Locate the cell with the specified text and output its [x, y] center coordinate. 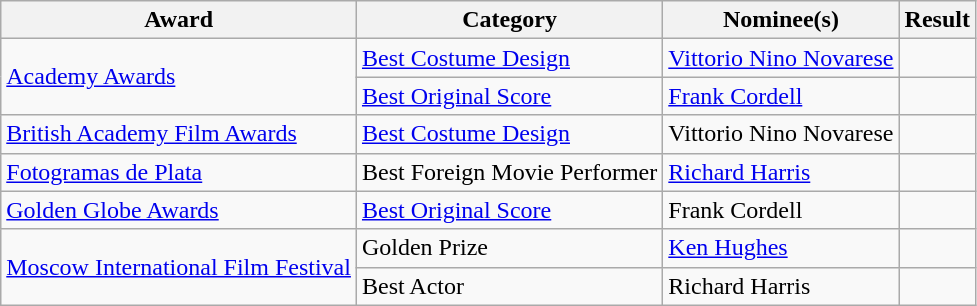
Category [509, 20]
Golden Globe Awards [179, 210]
Moscow International Film Festival [179, 267]
Ken Hughes [781, 248]
Nominee(s) [781, 20]
Result [937, 20]
Golden Prize [509, 248]
Best Actor [509, 286]
Award [179, 20]
British Academy Film Awards [179, 134]
Fotogramas de Plata [179, 172]
Best Foreign Movie Performer [509, 172]
Academy Awards [179, 77]
